Provide the [X, Y] coordinate of the cell's center where the given text is located.  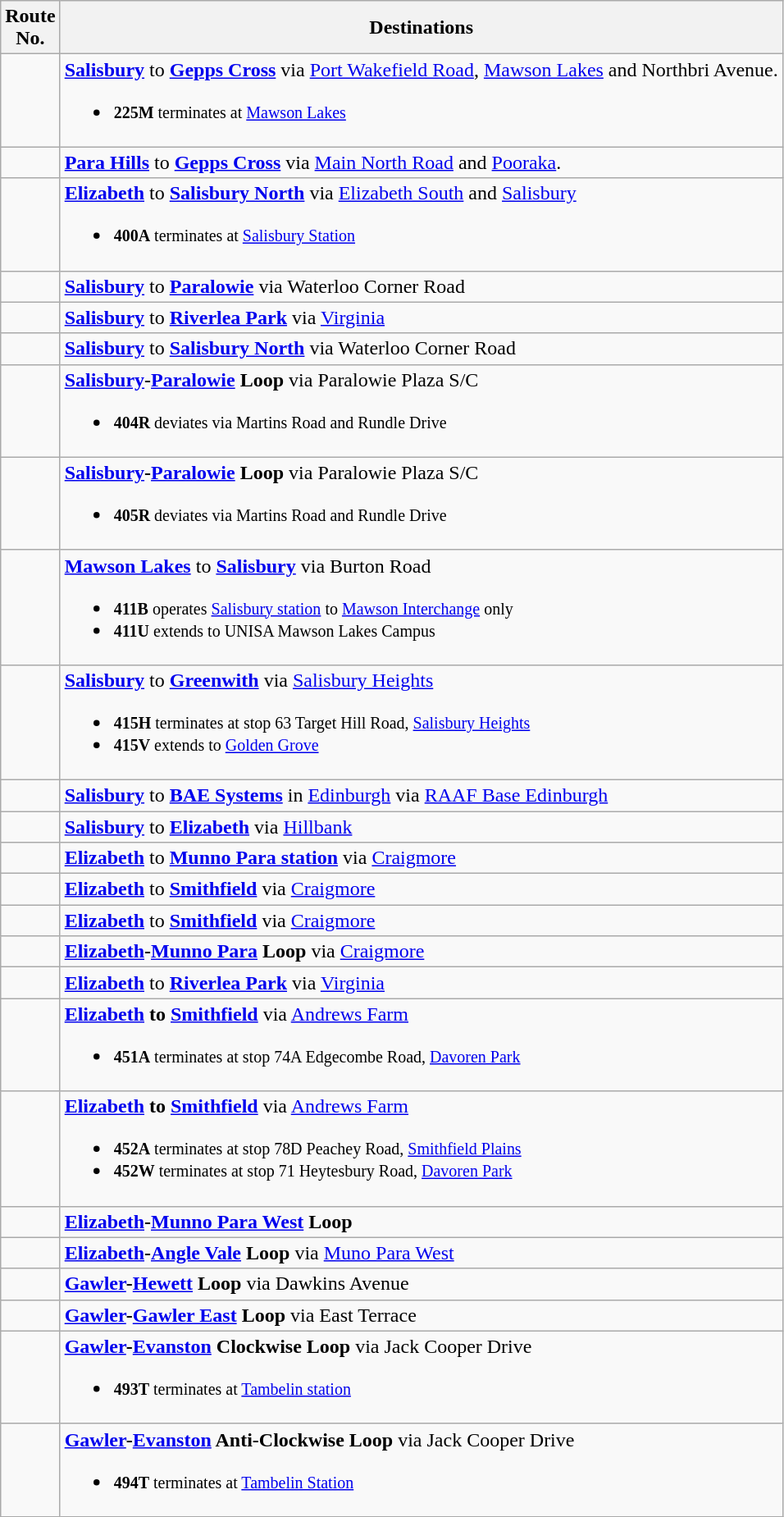
Gawler-Evanston Anti-Clockwise Loop via Jack Cooper Drive 494T terminates at Tambelin Station [422, 1470]
Salisbury to Salisbury North via Waterloo Corner Road [422, 349]
Salisbury to Greenwith via Salisbury Heights 415H terminates at stop 63 Target Hill Road, Salisbury Heights 415V extends to Golden Grove [422, 722]
Para Hills to Gepps Cross via Main North Road and Pooraka. [422, 162]
Gawler-Evanston Clockwise Loop via Jack Cooper Drive 493T terminates at Tambelin station [422, 1377]
Salisbury to Gepps Cross via Port Wakefield Road, Mawson Lakes and Northbri Avenue. 225M terminates at Mawson Lakes [422, 100]
Salisbury-Paralowie Loop via Paralowie Plaza S/C 405R deviates via Martins Road and Rundle Drive [422, 504]
Elizabeth to Munno Para station via Craigmore [422, 858]
Elizabeth to Smithfield via Andrews Farm 451A terminates at stop 74A Edgecombe Road, Davoren Park [422, 1045]
Gawler-Gawler East Loop via East Terrace [422, 1315]
Elizabeth-Munno Para West Loop [422, 1222]
Destinations [422, 28]
Elizabeth to Salisbury North via Elizabeth South and Salisbury 400A terminates at Salisbury Station [422, 225]
Mawson Lakes to Salisbury via Burton Road 411B operates Salisbury station to Mawson Interchange only 411U extends to UNISA Mawson Lakes Campus [422, 607]
Salisbury to Elizabeth via Hillbank [422, 826]
Gawler-Hewett Loop via Dawkins Avenue [422, 1284]
Salisbury-Paralowie Loop via Paralowie Plaza S/C 404R deviates via Martins Road and Rundle Drive [422, 410]
Salisbury to Paralowie via Waterloo Corner Road [422, 286]
Elizabeth to Riverlea Park via Virginia [422, 983]
Salisbury to BAE Systems in Edinburgh via RAAF Base Edinburgh [422, 795]
RouteNo. [30, 28]
Elizabeth-Munno Para Loop via Craigmore [422, 952]
Elizabeth-Angle Vale Loop via Muno Para West [422, 1253]
Salisbury to Riverlea Park via Virginia [422, 318]
